Identify which cell holds the provided text, then report its [x, y] central coordinate. 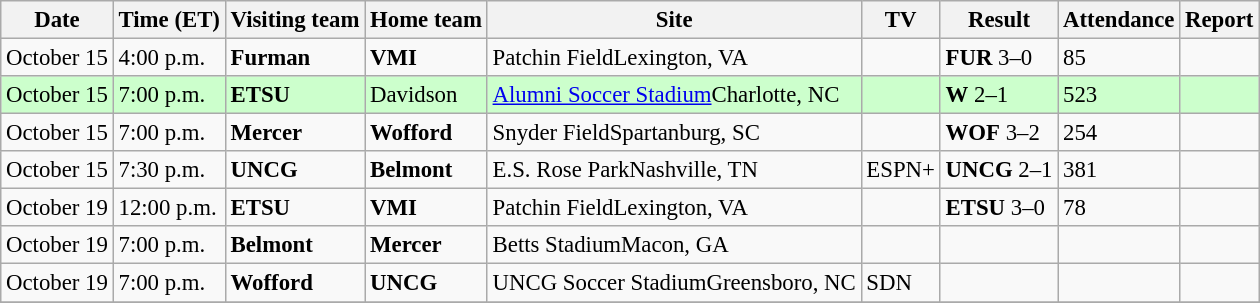
ETSU 3–0 [999, 208]
Report [1220, 20]
UNCG Soccer StadiumGreensboro, NC [674, 283]
Date [57, 20]
SDN [900, 283]
E.S. Rose ParkNashville, TN [674, 170]
381 [1119, 170]
78 [1119, 208]
Alumni Soccer StadiumCharlotte, NC [674, 95]
Snyder FieldSpartanburg, SC [674, 133]
254 [1119, 133]
WOF 3–2 [999, 133]
Home team [426, 20]
ESPN+ [900, 170]
Time (ET) [169, 20]
Visiting team [294, 20]
Site [674, 20]
12:00 p.m. [169, 208]
4:00 p.m. [169, 58]
UNCG 2–1 [999, 170]
7:30 p.m. [169, 170]
Davidson [426, 95]
W 2–1 [999, 95]
FUR 3–0 [999, 58]
Betts StadiumMacon, GA [674, 245]
Attendance [1119, 20]
TV [900, 20]
523 [1119, 95]
85 [1119, 58]
Result [999, 20]
Furman [294, 58]
